Extract the [x, y] coordinate from the center of the cell holding the provided text.  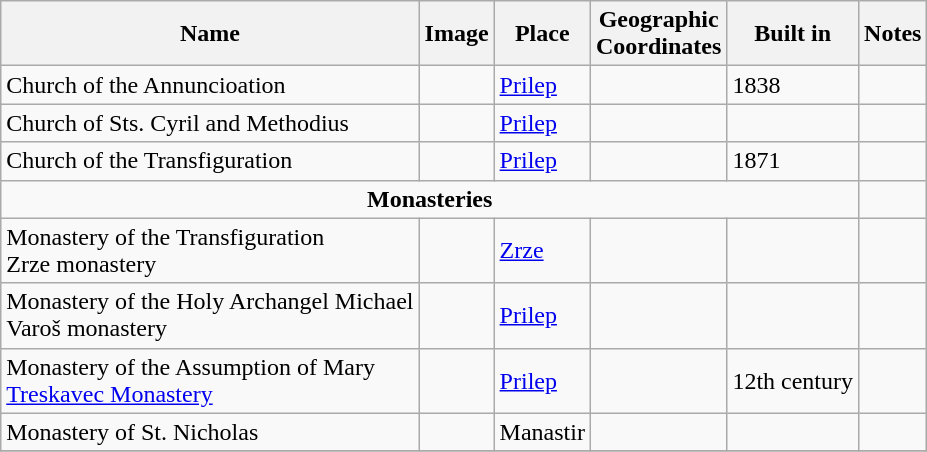
12th century [793, 380]
1871 [793, 161]
Monasteries [430, 199]
Monastery of the Assumption of Mary Treskavec Monastery [210, 380]
Monastery of the Holy Archangel Michael Varoš monastery [210, 316]
Church of the Annuncioation [210, 85]
Church of Sts. Cyril and Methodius [210, 123]
Built in [793, 34]
Zrze [542, 250]
Place [542, 34]
1838 [793, 85]
Manastir [542, 432]
GeographicCoordinates [658, 34]
Church of the Transfiguration [210, 161]
Notes [893, 34]
Monastery of the Transfiguration Zrze monastery [210, 250]
Image [456, 34]
Monastery of St. Nicholas [210, 432]
Name [210, 34]
